Find where the given text appears and provide that cell's center as (x, y) coordinate. 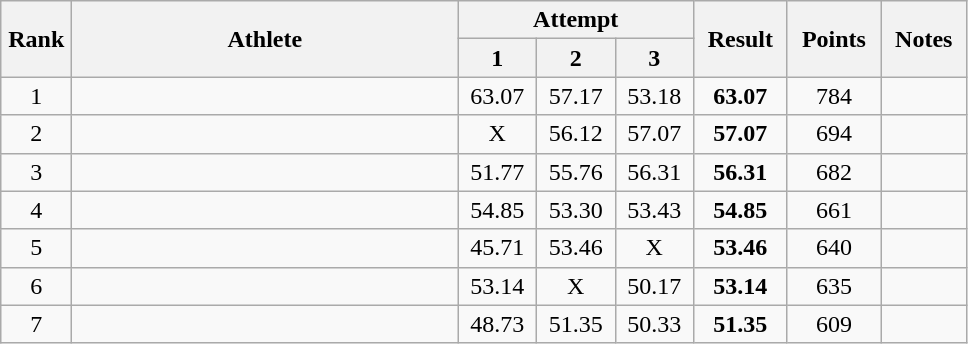
661 (834, 210)
682 (834, 172)
Points (834, 39)
4 (36, 210)
Notes (924, 39)
50.33 (654, 324)
55.76 (576, 172)
784 (834, 96)
Attempt (576, 20)
694 (834, 134)
53.18 (654, 96)
51.77 (498, 172)
48.73 (498, 324)
635 (834, 286)
Rank (36, 39)
Athlete (265, 39)
609 (834, 324)
5 (36, 248)
7 (36, 324)
Result (741, 39)
6 (36, 286)
50.17 (654, 286)
56.12 (576, 134)
53.43 (654, 210)
45.71 (498, 248)
53.30 (576, 210)
57.17 (576, 96)
640 (834, 248)
